From the cell containing the given text, extract its center point as [x, y] coordinate. 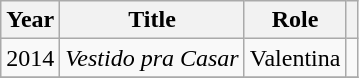
Role [295, 20]
2014 [30, 58]
Valentina [295, 58]
Vestido pra Casar [152, 58]
Title [152, 20]
Year [30, 20]
